Locate the cell with the specified text and output its (X, Y) center coordinate. 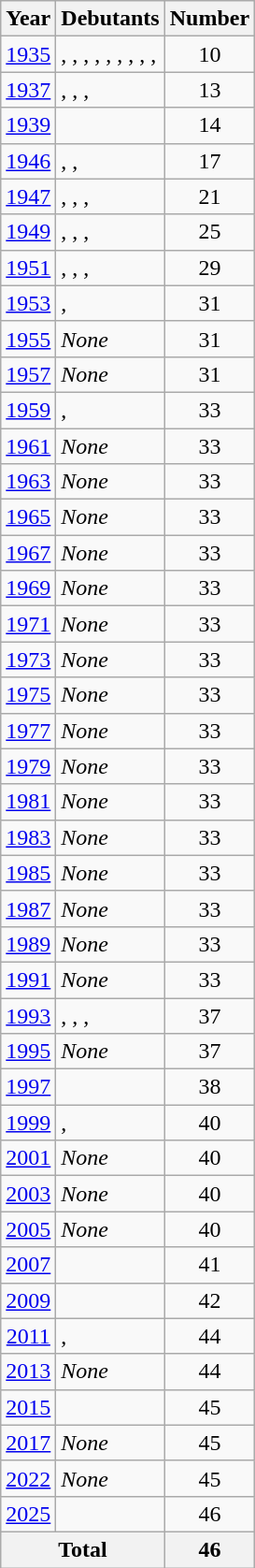
2007 (28, 1265)
14 (209, 125)
1939 (28, 125)
1949 (28, 232)
2001 (28, 1158)
42 (209, 1300)
1947 (28, 196)
, , (110, 161)
Year (28, 19)
2005 (28, 1229)
2011 (28, 1336)
1965 (28, 517)
1981 (28, 802)
41 (209, 1265)
1991 (28, 980)
2013 (28, 1372)
Total (82, 1549)
1993 (28, 1015)
2022 (28, 1478)
2015 (28, 1407)
21 (209, 196)
13 (209, 90)
1957 (28, 374)
25 (209, 232)
10 (209, 54)
1979 (28, 766)
1995 (28, 1052)
1977 (28, 731)
1961 (28, 446)
1937 (28, 90)
1955 (28, 339)
1985 (28, 873)
17 (209, 161)
1999 (28, 1123)
1971 (28, 624)
1997 (28, 1087)
2025 (28, 1514)
1987 (28, 908)
1946 (28, 161)
1953 (28, 303)
1983 (28, 837)
1969 (28, 588)
1989 (28, 944)
Debutants (110, 19)
2009 (28, 1300)
1975 (28, 695)
1951 (28, 268)
1935 (28, 54)
1959 (28, 410)
1967 (28, 553)
1963 (28, 482)
29 (209, 268)
1973 (28, 660)
38 (209, 1087)
, , , , , , , , , (110, 54)
2003 (28, 1194)
2017 (28, 1443)
Number (209, 19)
